Return the [x, y] coordinate for the center point of the cell that contains the specified text.  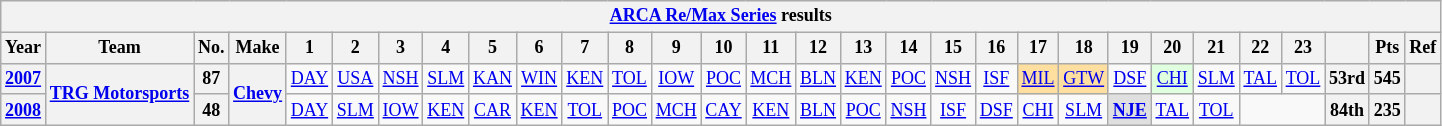
235 [1387, 110]
12 [818, 48]
10 [724, 48]
KAN [493, 78]
No. [212, 48]
48 [212, 110]
14 [908, 48]
2007 [24, 78]
WIN [539, 78]
53rd [1348, 78]
1 [309, 48]
CAY [724, 110]
84th [1348, 110]
18 [1084, 48]
11 [771, 48]
17 [1038, 48]
16 [996, 48]
7 [585, 48]
87 [212, 78]
8 [630, 48]
CAR [493, 110]
ARCA Re/Max Series results [721, 16]
Year [24, 48]
TRG Motorsports [119, 94]
15 [954, 48]
9 [676, 48]
22 [1260, 48]
23 [1302, 48]
GTW [1084, 78]
13 [863, 48]
Chevy [258, 94]
Ref [1423, 48]
19 [1130, 48]
Team [119, 48]
2008 [24, 110]
USA [355, 78]
20 [1172, 48]
Make [258, 48]
NJE [1130, 110]
6 [539, 48]
545 [1387, 78]
21 [1216, 48]
4 [446, 48]
2 [355, 48]
3 [400, 48]
MIL [1038, 78]
Pts [1387, 48]
5 [493, 48]
